Identify which cell holds the provided text, then report its [X, Y] central coordinate. 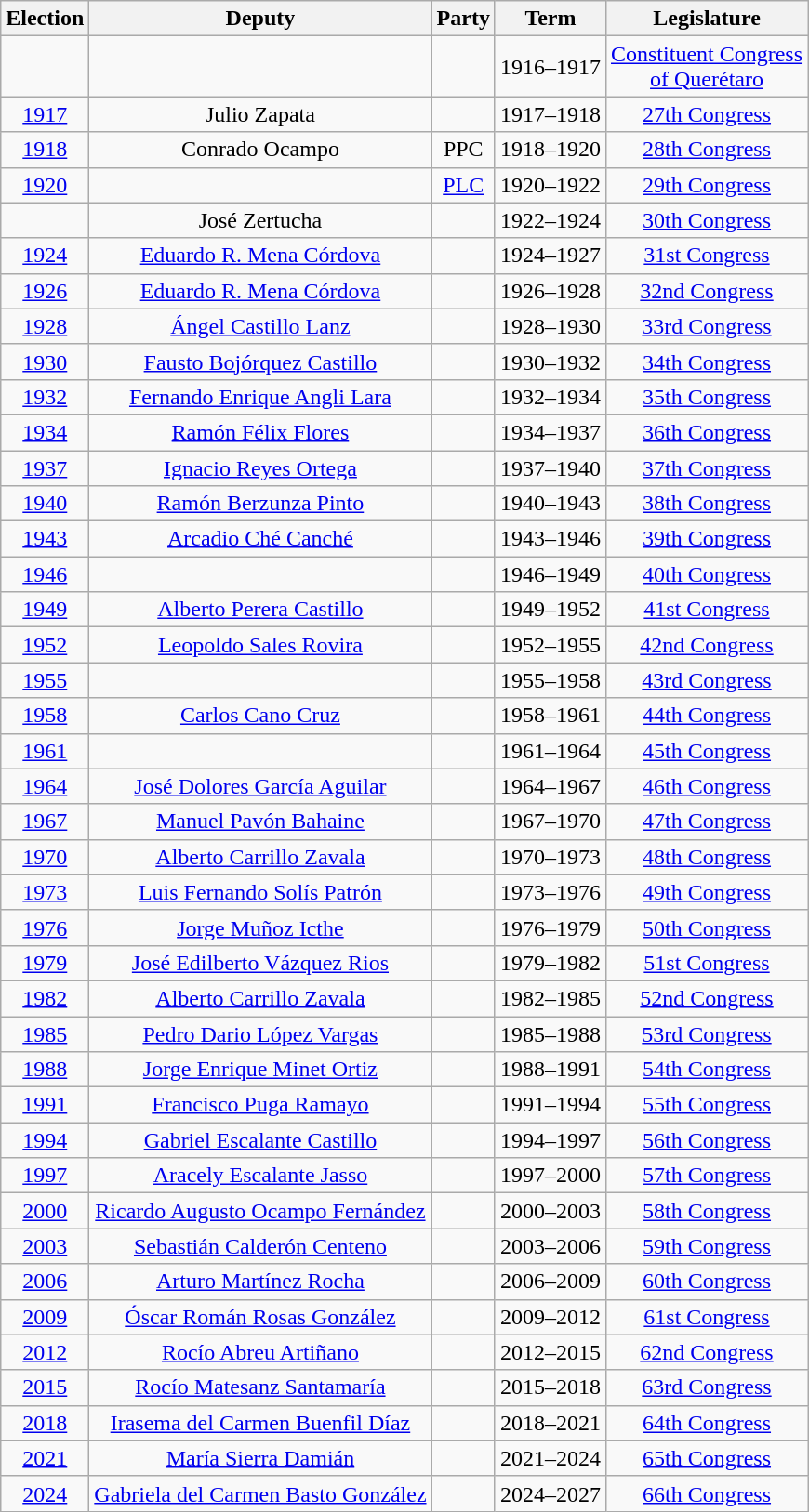
1997–2000 [550, 1176]
Party [463, 19]
2015–2018 [550, 1387]
1918–1920 [550, 150]
1991–1994 [550, 1105]
1937 [45, 467]
1982 [45, 998]
1967 [45, 822]
Arcadio Ché Canché [260, 539]
Gabriel Escalante Castillo [260, 1140]
1958 [45, 716]
60th Congress [707, 1282]
Rocío Abreu Artiñano [260, 1352]
2018 [45, 1423]
1967–1970 [550, 822]
Luis Fernando Solís Patrón [260, 892]
Ricardo Augusto Ocampo Fernández [260, 1211]
2021 [45, 1458]
49th Congress [707, 892]
27th Congress [707, 114]
2024–2027 [550, 1493]
Manuel Pavón Bahaine [260, 822]
55th Congress [707, 1105]
1946–1949 [550, 574]
40th Congress [707, 574]
1949 [45, 610]
29th Congress [707, 185]
1955–1958 [550, 680]
36th Congress [707, 432]
52nd Congress [707, 998]
50th Congress [707, 927]
Carlos Cano Cruz [260, 716]
62nd Congress [707, 1352]
53rd Congress [707, 1034]
1964–1967 [550, 786]
1917 [45, 114]
42nd Congress [707, 645]
Gabriela del Carmen Basto González [260, 1493]
1943–1946 [550, 539]
1924 [45, 256]
54th Congress [707, 1070]
Ramón Berzunza Pinto [260, 504]
46th Congress [707, 786]
2018–2021 [550, 1423]
1928–1930 [550, 326]
PLC [463, 185]
José Dolores García Aguilar [260, 786]
65th Congress [707, 1458]
1934 [45, 432]
41st Congress [707, 610]
Irasema del Carmen Buenfil Díaz [260, 1423]
1994–1997 [550, 1140]
Leopoldo Sales Rovira [260, 645]
1961–1964 [550, 751]
1922–1924 [550, 220]
1920–1922 [550, 185]
2000 [45, 1211]
38th Congress [707, 504]
2006–2009 [550, 1282]
1934–1937 [550, 432]
1988 [45, 1070]
Ramón Félix Flores [260, 432]
1920 [45, 185]
35th Congress [707, 397]
Election [45, 19]
1940 [45, 504]
31st Congress [707, 256]
1961 [45, 751]
1970 [45, 857]
Jorge Enrique Minet Ortiz [260, 1070]
32nd Congress [707, 291]
Ignacio Reyes Ortega [260, 467]
1952 [45, 645]
Constituent Congressof Querétaro [707, 67]
58th Congress [707, 1211]
1926 [45, 291]
1932–1934 [550, 397]
1946 [45, 574]
1940–1943 [550, 504]
1926–1928 [550, 291]
1917–1918 [550, 114]
1979–1982 [550, 963]
2021–2024 [550, 1458]
Fausto Bojórquez Castillo [260, 362]
Jorge Muñoz Icthe [260, 927]
1976 [45, 927]
1928 [45, 326]
1976–1979 [550, 927]
66th Congress [707, 1493]
Aracely Escalante Jasso [260, 1176]
Term [550, 19]
Óscar Román Rosas González [260, 1317]
Francisco Puga Ramayo [260, 1105]
1973–1976 [550, 892]
39th Congress [707, 539]
45th Congress [707, 751]
1916–1917 [550, 67]
2006 [45, 1282]
1952–1955 [550, 645]
1970–1973 [550, 857]
1982–1985 [550, 998]
1932 [45, 397]
30th Congress [707, 220]
Ángel Castillo Lanz [260, 326]
José Zertucha [260, 220]
1997 [45, 1176]
1958–1961 [550, 716]
1949–1952 [550, 610]
1930 [45, 362]
Pedro Dario López Vargas [260, 1034]
1943 [45, 539]
2003 [45, 1246]
1937–1940 [550, 467]
1964 [45, 786]
51st Congress [707, 963]
57th Congress [707, 1176]
Rocío Matesanz Santamaría [260, 1387]
Sebastián Calderón Centeno [260, 1246]
44th Congress [707, 716]
1918 [45, 150]
María Sierra Damián [260, 1458]
1985–1988 [550, 1034]
56th Congress [707, 1140]
Deputy [260, 19]
1985 [45, 1034]
2015 [45, 1387]
1930–1932 [550, 362]
37th Congress [707, 467]
PPC [463, 150]
Conrado Ocampo [260, 150]
1924–1927 [550, 256]
33rd Congress [707, 326]
34th Congress [707, 362]
59th Congress [707, 1246]
2000–2003 [550, 1211]
Alberto Perera Castillo [260, 610]
Legislature [707, 19]
1955 [45, 680]
61st Congress [707, 1317]
2012 [45, 1352]
1988–1991 [550, 1070]
José Edilberto Vázquez Rios [260, 963]
43rd Congress [707, 680]
1994 [45, 1140]
1991 [45, 1105]
48th Congress [707, 857]
64th Congress [707, 1423]
Arturo Martínez Rocha [260, 1282]
Julio Zapata [260, 114]
2009–2012 [550, 1317]
63rd Congress [707, 1387]
1979 [45, 963]
2012–2015 [550, 1352]
28th Congress [707, 150]
2003–2006 [550, 1246]
1973 [45, 892]
Fernando Enrique Angli Lara [260, 397]
2024 [45, 1493]
47th Congress [707, 822]
2009 [45, 1317]
